Capture the cell that displays the provided text and extract its [X, Y] central coordinate. 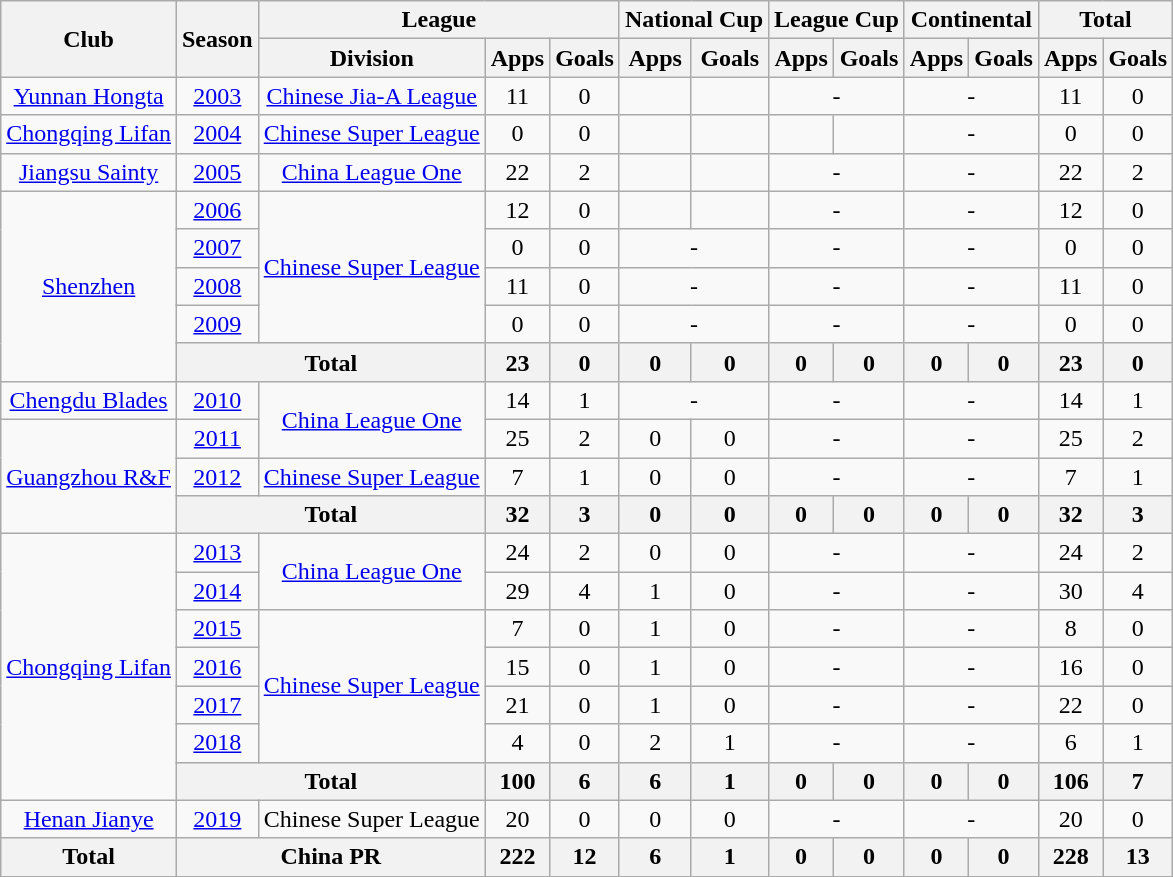
16 [1070, 667]
2018 [217, 743]
Guangzhou R&F [89, 476]
2011 [217, 438]
2016 [217, 667]
2010 [217, 400]
Season [217, 39]
8 [1070, 629]
228 [1070, 857]
Chengdu Blades [89, 400]
League [438, 20]
2012 [217, 477]
2004 [217, 134]
2013 [217, 553]
2009 [217, 324]
China PR [330, 857]
222 [517, 857]
2017 [217, 705]
29 [517, 591]
League Cup [837, 20]
Henan Jianye [89, 819]
13 [1138, 857]
Club [89, 39]
2005 [217, 172]
Continental [971, 20]
2007 [217, 248]
Shenzhen [89, 286]
2003 [217, 96]
Chinese Jia-A League [372, 96]
100 [517, 781]
15 [517, 667]
2008 [217, 286]
2006 [217, 210]
National Cup [694, 20]
Jiangsu Sainty [89, 172]
30 [1070, 591]
106 [1070, 781]
21 [517, 705]
Yunnan Hongta [89, 96]
Division [372, 58]
2019 [217, 819]
2014 [217, 591]
2015 [217, 629]
